Detect which cell encompasses the target text, then output its [x, y] center coordinate. 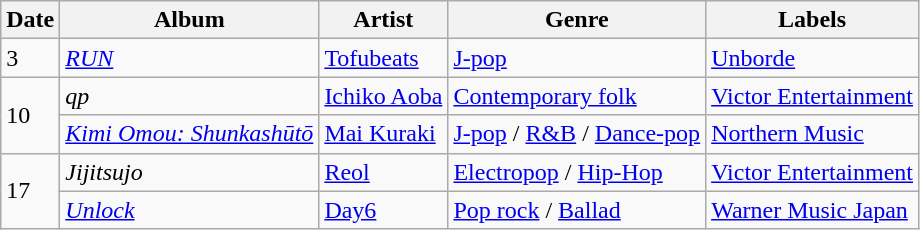
Jijitsujo [190, 172]
Labels [812, 20]
Album [190, 20]
J-pop [577, 58]
Ichiko Aoba [384, 96]
RUN [190, 58]
17 [30, 191]
Reol [384, 172]
Date [30, 20]
qp [190, 96]
J-pop / R&B / Dance-pop [577, 134]
Tofubeats [384, 58]
Unborde [812, 58]
Artist [384, 20]
Contemporary folk [577, 96]
Unlock [190, 210]
Warner Music Japan [812, 210]
Kimi Omou: Shunkashūtō [190, 134]
Electropop / Hip-Hop [577, 172]
Mai Kuraki [384, 134]
Northern Music [812, 134]
Day6 [384, 210]
3 [30, 58]
Pop rock / Ballad [577, 210]
Genre [577, 20]
10 [30, 115]
